Pinpoint the cell where the given text exists, returning its [x, y] midpoint coordinate. 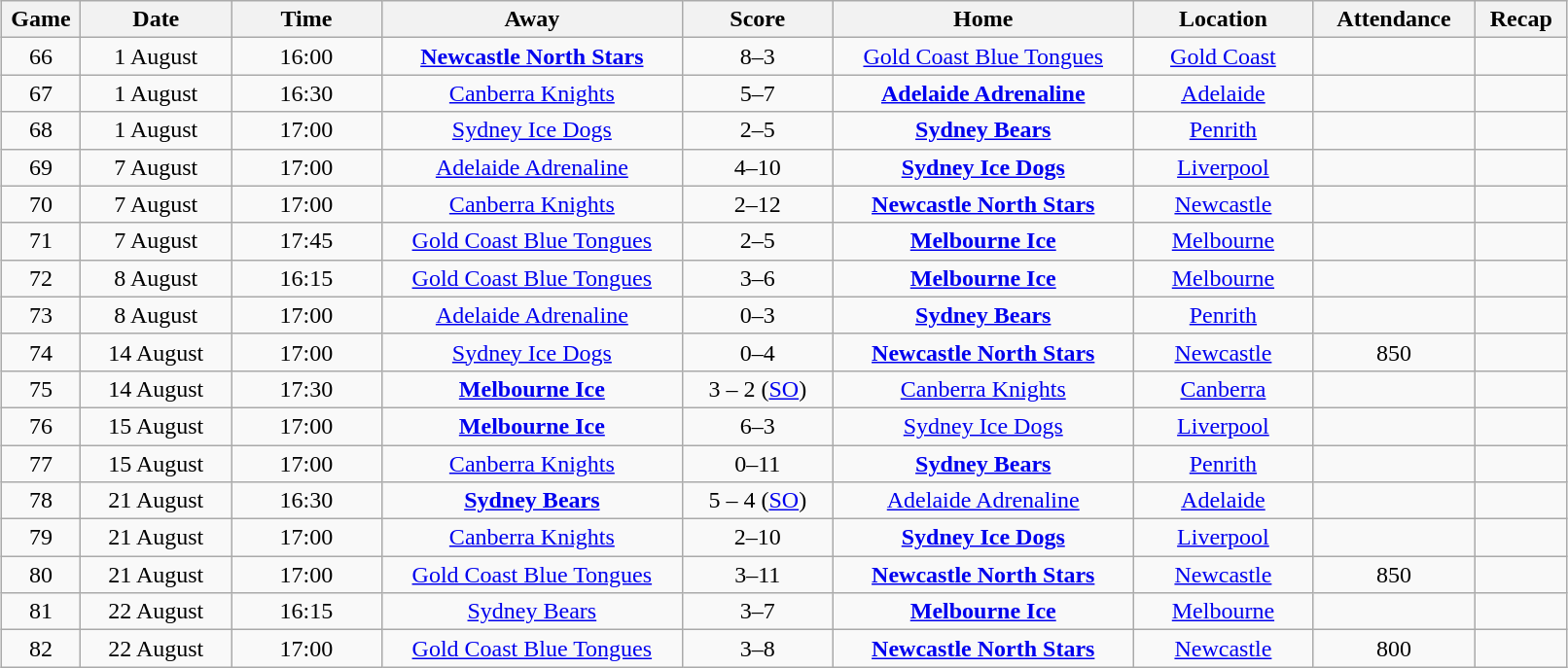
69 [41, 167]
2–10 [757, 538]
73 [41, 315]
3–7 [757, 612]
76 [41, 426]
68 [41, 130]
5–7 [757, 93]
3–6 [757, 278]
Away [531, 19]
81 [41, 612]
Gold Coast [1223, 56]
17:30 [307, 389]
Date [156, 19]
17:45 [307, 241]
3–11 [757, 575]
66 [41, 56]
Attendance [1393, 19]
Game [41, 19]
Home [982, 19]
8–3 [757, 56]
82 [41, 649]
16:00 [307, 56]
72 [41, 278]
74 [41, 352]
Score [757, 19]
5 – 4 (SO) [757, 501]
Location [1223, 19]
3 – 2 (SO) [757, 389]
75 [41, 389]
77 [41, 464]
0–4 [757, 352]
78 [41, 501]
2–12 [757, 204]
4–10 [757, 167]
0–11 [757, 464]
Recap [1521, 19]
79 [41, 538]
6–3 [757, 426]
80 [41, 575]
800 [1393, 649]
0–3 [757, 315]
Canberra [1223, 389]
Time [307, 19]
70 [41, 204]
3–8 [757, 649]
67 [41, 93]
71 [41, 241]
